Determine the (X, Y) coordinate at the center of the cell enclosing the given text.  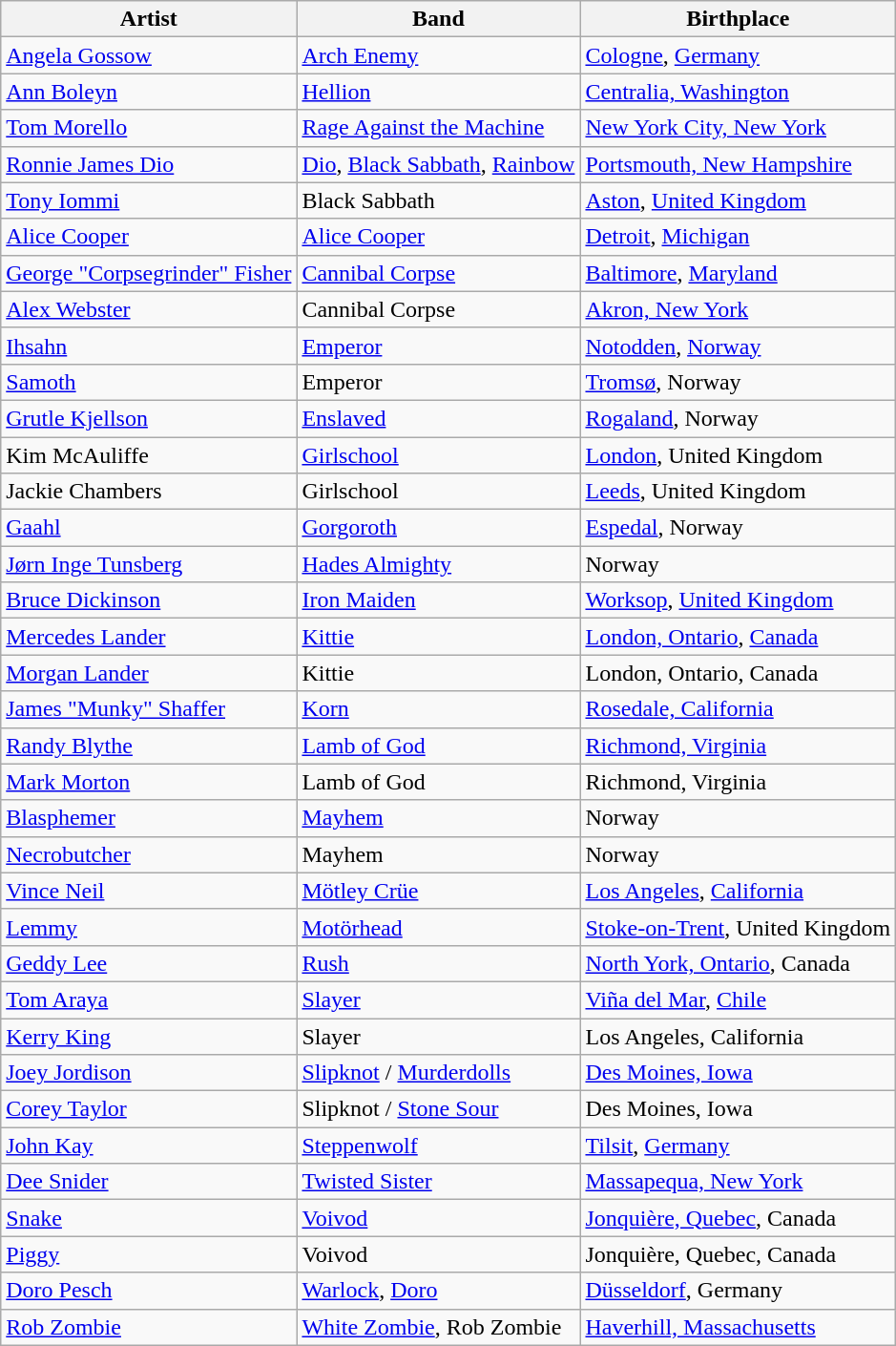
Arch Enemy (439, 55)
Dee Snider (149, 1182)
Ihsahn (149, 346)
Rob Zombie (149, 1327)
Necrobutcher (149, 854)
Tromsø, Norway (739, 382)
Massapequa, New York (739, 1182)
New York City, New York (739, 128)
George "Corpsegrinder" Fisher (149, 273)
White Zombie, Rob Zombie (439, 1327)
Mercedes Lander (149, 637)
Cologne, Germany (739, 55)
Geddy Lee (149, 963)
North York, Ontario, Canada (739, 963)
London, United Kingdom (739, 455)
Rage Against the Machine (439, 128)
Enslaved (439, 418)
Mark Morton (149, 782)
Warlock, Doro (439, 1291)
John Kay (149, 1146)
Espedal, Norway (739, 528)
Piggy (149, 1254)
Jørn Inge Tunsberg (149, 564)
Aston, United Kingdom (739, 200)
Detroit, Michigan (739, 237)
Motörhead (439, 927)
Morgan Lander (149, 673)
Vince Neil (149, 891)
Jackie Chambers (149, 492)
Ronnie James Dio (149, 164)
Mötley Crüe (439, 891)
Notodden, Norway (739, 346)
Dio, Black Sabbath, Rainbow (439, 164)
Blasphemer (149, 818)
Akron, New York (739, 309)
Gaahl (149, 528)
Rush (439, 963)
Centralia, Washington (739, 92)
Kerry King (149, 1036)
Leeds, United Kingdom (739, 492)
Bruce Dickinson (149, 600)
Gorgoroth (439, 528)
Rogaland, Norway (739, 418)
Kim McAuliffe (149, 455)
Band (439, 19)
Korn (439, 709)
Düsseldorf, Germany (739, 1291)
James "Munky" Shaffer (149, 709)
Doro Pesch (149, 1291)
Viña del Mar, Chile (739, 999)
Portsmouth, New Hampshire (739, 164)
Angela Gossow (149, 55)
Lemmy (149, 927)
Samoth (149, 382)
Tom Araya (149, 999)
Baltimore, Maryland (739, 273)
Alex Webster (149, 309)
Rosedale, California (739, 709)
Joey Jordison (149, 1073)
Corey Taylor (149, 1109)
Twisted Sister (439, 1182)
Tony Iommi (149, 200)
Ann Boleyn (149, 92)
Haverhill, Massachusetts (739, 1327)
Randy Blythe (149, 746)
Slipknot / Murderdolls (439, 1073)
Grutle Kjellson (149, 418)
Steppenwolf (439, 1146)
Birthplace (739, 19)
Artist (149, 19)
Iron Maiden (439, 600)
Stoke-on-Trent, United Kingdom (739, 927)
Worksop, United Kingdom (739, 600)
Hades Almighty (439, 564)
Tilsit, Germany (739, 1146)
Snake (149, 1218)
Slipknot / Stone Sour (439, 1109)
Tom Morello (149, 128)
Hellion (439, 92)
Black Sabbath (439, 200)
